From the cell containing the given text, extract its center point as (x, y) coordinate. 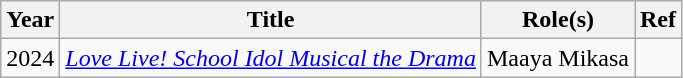
Love Live! School Idol Musical the Drama (271, 58)
2024 (30, 58)
Maaya Mikasa (558, 58)
Ref (658, 20)
Title (271, 20)
Role(s) (558, 20)
Year (30, 20)
